Locate the cell with the specified text and output its [X, Y] center coordinate. 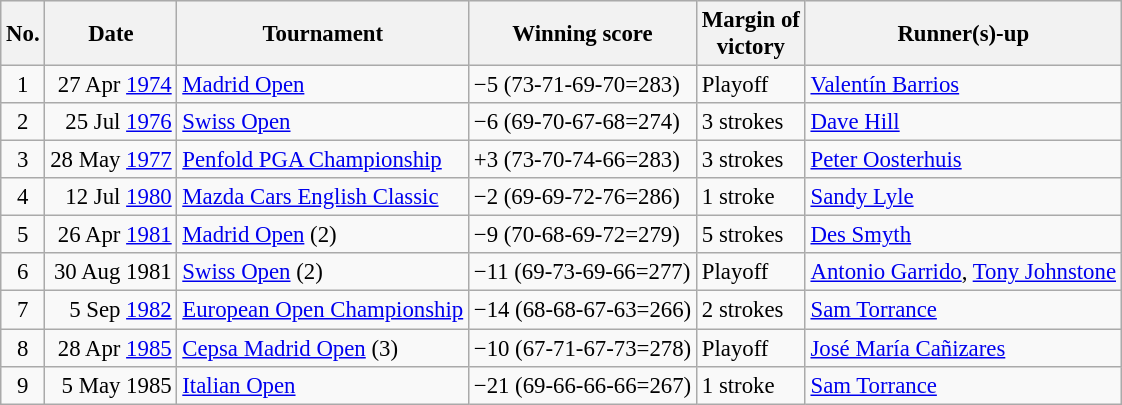
7 [23, 310]
27 Apr 1974 [111, 85]
Peter Oosterhuis [963, 160]
Swiss Open [323, 122]
José María Cañizares [963, 348]
30 Aug 1981 [111, 273]
−11 (69-73-69-66=277) [582, 273]
2 [23, 122]
Des Smyth [963, 235]
26 Apr 1981 [111, 235]
−10 (67-71-67-73=278) [582, 348]
No. [23, 34]
Madrid Open [323, 85]
Cepsa Madrid Open (3) [323, 348]
Date [111, 34]
−5 (73-71-69-70=283) [582, 85]
−6 (69-70-67-68=274) [582, 122]
−9 (70-68-69-72=279) [582, 235]
European Open Championship [323, 310]
6 [23, 273]
4 [23, 197]
+3 (73-70-74-66=283) [582, 160]
Italian Open [323, 385]
1 [23, 85]
5 May 1985 [111, 385]
Runner(s)-up [963, 34]
28 May 1977 [111, 160]
−2 (69-69-72-76=286) [582, 197]
Valentín Barrios [963, 85]
5 Sep 1982 [111, 310]
5 strokes [750, 235]
9 [23, 385]
Swiss Open (2) [323, 273]
12 Jul 1980 [111, 197]
Madrid Open (2) [323, 235]
−14 (68-68-67-63=266) [582, 310]
−21 (69-66-66-66=267) [582, 385]
28 Apr 1985 [111, 348]
5 [23, 235]
Penfold PGA Championship [323, 160]
Winning score [582, 34]
Sandy Lyle [963, 197]
Margin ofvictory [750, 34]
25 Jul 1976 [111, 122]
3 [23, 160]
Antonio Garrido, Tony Johnstone [963, 273]
2 strokes [750, 310]
8 [23, 348]
Mazda Cars English Classic [323, 197]
Tournament [323, 34]
Dave Hill [963, 122]
